Return the (X, Y) coordinate for the center point of the cell that contains the specified text.  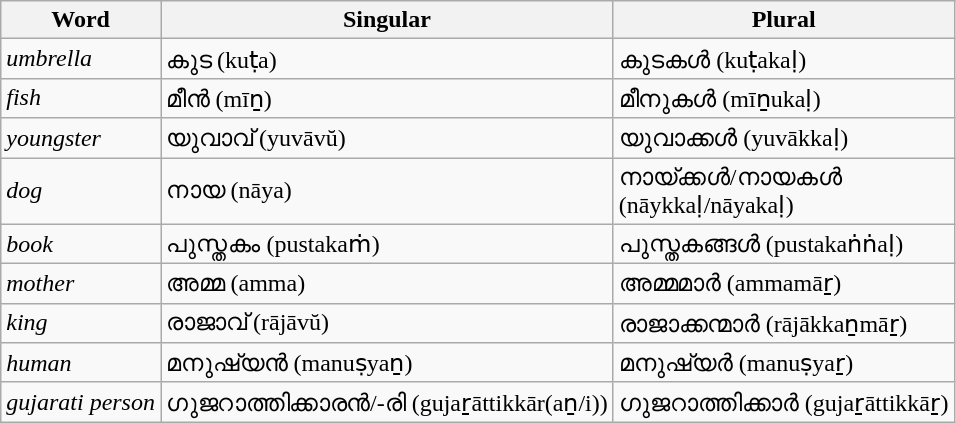
രാജാവ് (rājāvŭ) (386, 323)
youngster (81, 138)
നായ്ക്കൾ/നായകൾ(nāykkaḷ/nāyakaḷ) (784, 192)
മീൻ (mīṉ) (386, 98)
യുവാവ് (yuvāvŭ) (386, 138)
umbrella (81, 59)
അമ്മമാർ (ammamāṟ) (784, 284)
ഗുജറാത്തിക്കാരൻ/-രി (gujaṟāttikkār(aṉ/i)) (386, 402)
കുടകൾ (kuṭakaḷ) (784, 59)
king (81, 323)
gujarati person (81, 402)
dog (81, 192)
രാജാക്കന്മാർ (rājākkaṉmāṟ) (784, 323)
Singular (386, 20)
human (81, 363)
mother (81, 284)
Word (81, 20)
അമ്മ (amma) (386, 284)
fish (81, 98)
book (81, 244)
മനുഷ്യൻ (manuṣyaṉ) (386, 363)
Plural (784, 20)
പുസ്തകങ്ങൾ (pustakaṅṅaḷ) (784, 244)
ഗുജറാത്തിക്കാർ (gujaṟāttikkāṟ) (784, 402)
യുവാക്കൾ (yuvākkaḷ) (784, 138)
നായ (nāya) (386, 192)
പുസ്തകം (pustakaṁ) (386, 244)
മനുഷ്യർ (manuṣyaṟ) (784, 363)
മീനുകൾ (mīṉukaḷ) (784, 98)
കുട (kuṭa) (386, 59)
